Output the (X, Y) coordinate of the center of the cell containing the given text.  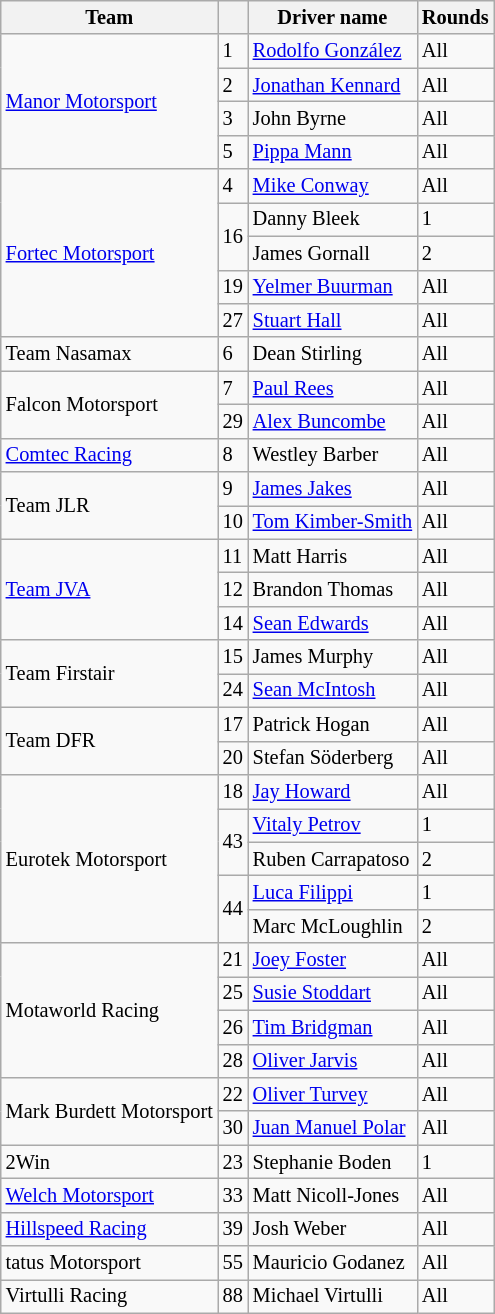
12 (233, 589)
23 (233, 1162)
Falcon Motorsport (110, 404)
Stuart Hall (332, 320)
Eurotek Motorsport (110, 858)
6 (233, 354)
Tim Bridgman (332, 1027)
Westley Barber (332, 455)
Fortec Motorsport (110, 253)
Manor Motorsport (110, 102)
Mark Burdett Motorsport (110, 1110)
5 (233, 152)
Oliver Jarvis (332, 1061)
18 (233, 791)
25 (233, 993)
44 (233, 908)
26 (233, 1027)
Team JLR (110, 506)
33 (233, 1195)
Juan Manuel Polar (332, 1128)
Pippa Mann (332, 152)
30 (233, 1128)
Comtec Racing (110, 455)
Jonathan Kennard (332, 85)
Josh Weber (332, 1229)
Oliver Turvey (332, 1094)
Mike Conway (332, 186)
Stephanie Boden (332, 1162)
Matt Harris (332, 556)
3 (233, 118)
15 (233, 657)
17 (233, 724)
Luca Filippi (332, 892)
20 (233, 758)
55 (233, 1263)
James Jakes (332, 489)
21 (233, 960)
Team DFR (110, 740)
24 (233, 690)
Stefan Söderberg (332, 758)
43 (233, 842)
4 (233, 186)
14 (233, 623)
Paul Rees (332, 388)
22 (233, 1094)
10 (233, 522)
John Byrne (332, 118)
Team Firstair (110, 674)
Brandon Thomas (332, 589)
Jay Howard (332, 791)
Hillspeed Racing (110, 1229)
Mauricio Godanez (332, 1263)
Patrick Hogan (332, 724)
Dean Stirling (332, 354)
Motaworld Racing (110, 1010)
28 (233, 1061)
Joey Foster (332, 960)
Sean McIntosh (332, 690)
Vitaly Petrov (332, 825)
8 (233, 455)
27 (233, 320)
Yelmer Buurman (332, 287)
Danny Bleek (332, 219)
James Gornall (332, 253)
Team JVA (110, 590)
88 (233, 1296)
Marc McLoughlin (332, 926)
Virtulli Racing (110, 1296)
Tom Kimber-Smith (332, 522)
Ruben Carrapatoso (332, 859)
Welch Motorsport (110, 1195)
29 (233, 421)
9 (233, 489)
Rodolfo González (332, 51)
Susie Stoddart (332, 993)
Team (110, 17)
Sean Edwards (332, 623)
Matt Nicoll-Jones (332, 1195)
tatus Motorsport (110, 1263)
Team Nasamax (110, 354)
19 (233, 287)
39 (233, 1229)
Driver name (332, 17)
Rounds (456, 17)
Alex Buncombe (332, 421)
7 (233, 388)
Michael Virtulli (332, 1296)
16 (233, 236)
11 (233, 556)
2Win (110, 1162)
James Murphy (332, 657)
